Provide the (x, y) coordinate of the cell's center where the given text is located.  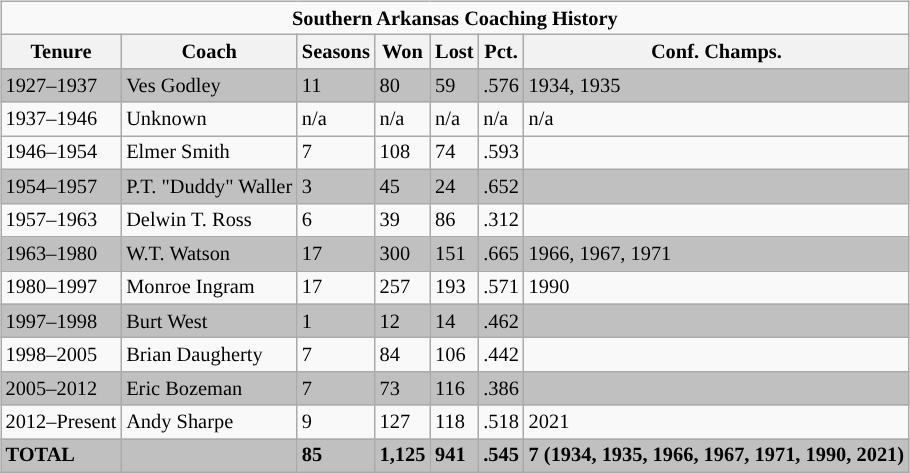
3 (336, 187)
.593 (500, 153)
84 (403, 355)
59 (454, 86)
300 (403, 254)
Unknown (209, 119)
86 (454, 220)
193 (454, 287)
.386 (500, 388)
118 (454, 422)
7 (1934, 1935, 1966, 1967, 1971, 1990, 2021) (716, 456)
1927–1937 (62, 86)
127 (403, 422)
11 (336, 86)
Burt West (209, 321)
1 (336, 321)
1963–1980 (62, 254)
1937–1946 (62, 119)
14 (454, 321)
9 (336, 422)
85 (336, 456)
.462 (500, 321)
Delwin T. Ross (209, 220)
39 (403, 220)
.312 (500, 220)
Monroe Ingram (209, 287)
106 (454, 355)
24 (454, 187)
1990 (716, 287)
116 (454, 388)
.545 (500, 456)
Coach (209, 52)
80 (403, 86)
Tenure (62, 52)
2005–2012 (62, 388)
1954–1957 (62, 187)
12 (403, 321)
2012–Present (62, 422)
Seasons (336, 52)
W.T. Watson (209, 254)
.652 (500, 187)
Pct. (500, 52)
1998–2005 (62, 355)
45 (403, 187)
Elmer Smith (209, 153)
Southern Arkansas Coaching History (455, 18)
151 (454, 254)
Eric Bozeman (209, 388)
1946–1954 (62, 153)
.518 (500, 422)
Ves Godley (209, 86)
1966, 1967, 1971 (716, 254)
.665 (500, 254)
.442 (500, 355)
941 (454, 456)
73 (403, 388)
74 (454, 153)
1980–1997 (62, 287)
P.T. "Duddy" Waller (209, 187)
2021 (716, 422)
Conf. Champs. (716, 52)
6 (336, 220)
Andy Sharpe (209, 422)
Lost (454, 52)
1934, 1935 (716, 86)
1957–1963 (62, 220)
1997–1998 (62, 321)
.576 (500, 86)
1,125 (403, 456)
108 (403, 153)
257 (403, 287)
Won (403, 52)
.571 (500, 287)
TOTAL (62, 456)
Brian Daugherty (209, 355)
